Find where the given text appears and provide that cell's center as [x, y] coordinate. 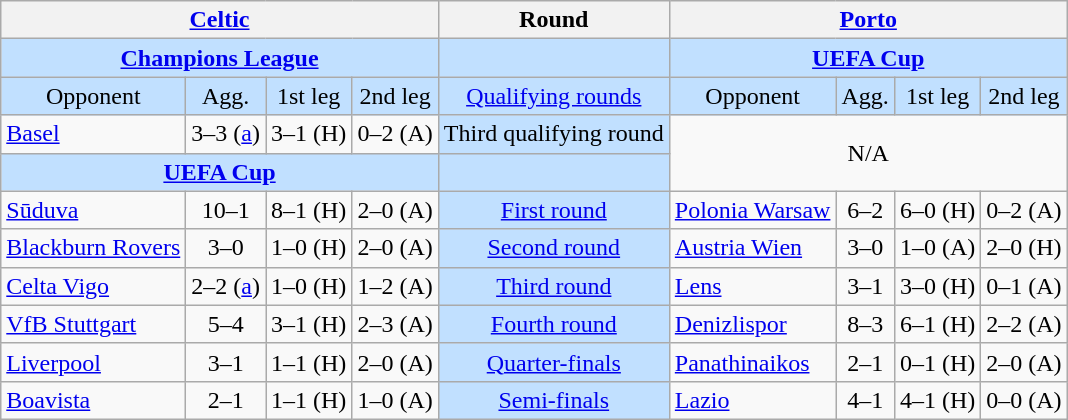
Liverpool [94, 362]
2–2 (a) [226, 286]
2–3 (A) [395, 324]
Quarter-finals [554, 362]
Qualifying rounds [554, 96]
Boavista [94, 400]
Blackburn Rovers [94, 248]
4–1 [865, 400]
Lazio [752, 400]
3–0 (H) [937, 286]
6–1 (H) [937, 324]
5–4 [226, 324]
0–0 (A) [1024, 400]
Porto [868, 20]
Basel [94, 134]
Celtic [220, 20]
8–1 (H) [309, 210]
0–1 (A) [1024, 286]
10–1 [226, 210]
Lens [752, 286]
2–0 (H) [1024, 248]
Round [554, 20]
0–1 (H) [937, 362]
6–0 (H) [937, 210]
2–2 (A) [1024, 324]
N/A [868, 153]
Polonia Warsaw [752, 210]
8–3 [865, 324]
Champions League [220, 58]
1–2 (A) [395, 286]
Third round [554, 286]
Panathinaikos [752, 362]
Semi-finals [554, 400]
3–3 (a) [226, 134]
Fourth round [554, 324]
First round [554, 210]
Celta Vigo [94, 286]
Second round [554, 248]
4–1 (H) [937, 400]
Sūduva [94, 210]
Austria Wien [752, 248]
Third qualifying round [554, 134]
VfB Stuttgart [94, 324]
Denizlispor [752, 324]
6–2 [865, 210]
